Provide the [X, Y] coordinate of the cell's center where the given text is located.  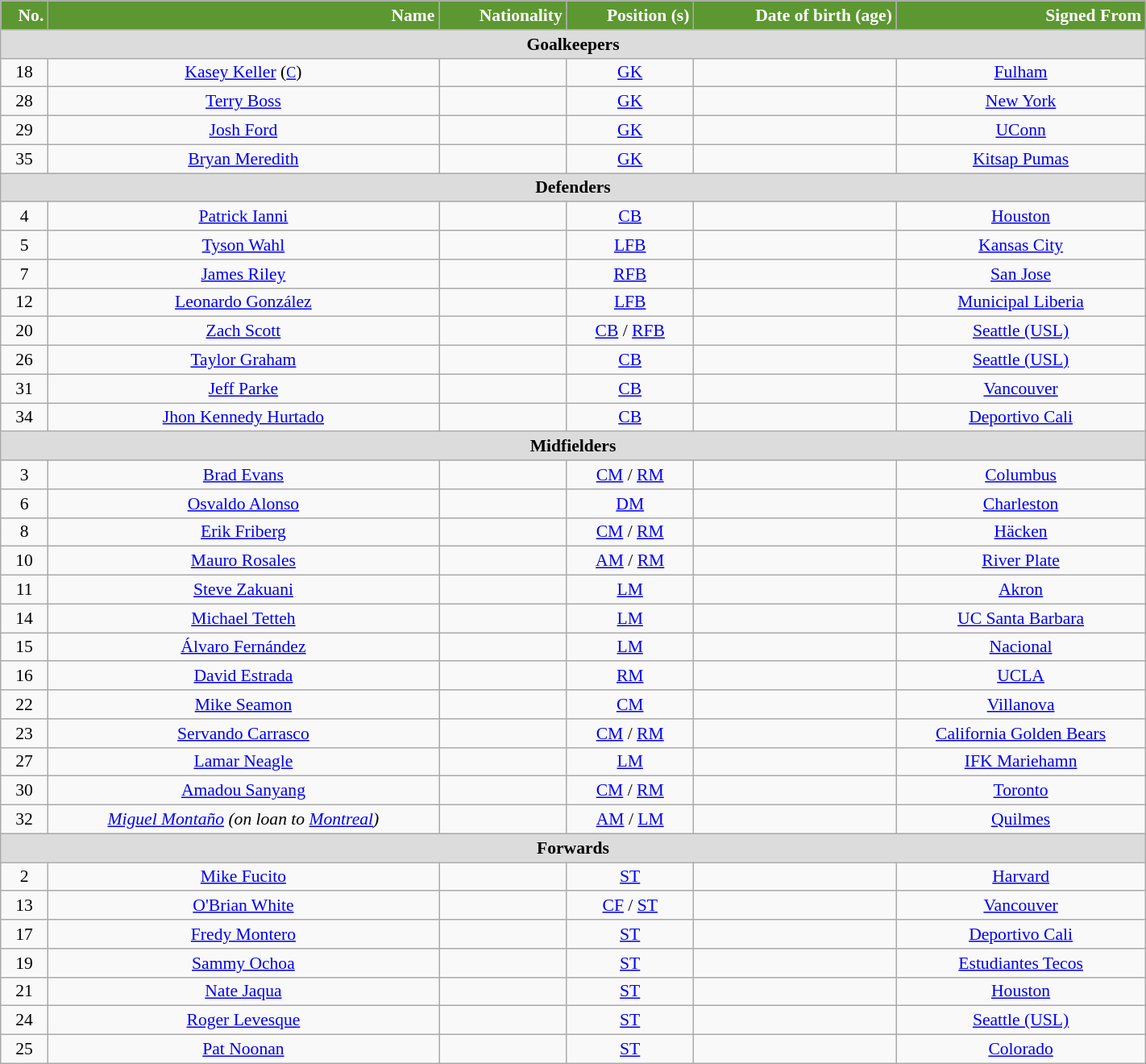
River Plate [1020, 561]
Jhon Kennedy Hurtado [243, 418]
Miguel Montaño (on loan to Montreal) [243, 820]
30 [24, 791]
Tyson Wahl [243, 245]
UC Santa Barbara [1020, 618]
Date of birth (age) [795, 15]
8 [24, 532]
26 [24, 360]
New York [1020, 102]
UConn [1020, 131]
Patrick Ianni [243, 217]
Midfielders [573, 447]
Signed From [1020, 15]
CB / RFB [630, 331]
5 [24, 245]
4 [24, 217]
Álvaro Fernández [243, 647]
Forwards [573, 848]
Columbus [1020, 475]
Kansas City [1020, 245]
Harvard [1020, 877]
Charleston [1020, 504]
6 [24, 504]
Pat Noonan [243, 1049]
Colorado [1020, 1049]
Nacional [1020, 647]
23 [24, 734]
32 [24, 820]
Taylor Graham [243, 360]
Josh Ford [243, 131]
21 [24, 991]
Municipal Liberia [1020, 302]
Akron [1020, 590]
17 [24, 934]
Name [243, 15]
3 [24, 475]
27 [24, 762]
Nationality [502, 15]
Goalkeepers [573, 44]
29 [24, 131]
Osvaldo Alonso [243, 504]
22 [24, 704]
California Golden Bears [1020, 734]
Fulham [1020, 73]
Quilmes [1020, 820]
Mike Fucito [243, 877]
Villanova [1020, 704]
No. [24, 15]
Zach Scott [243, 331]
Erik Friberg [243, 532]
Position (s) [630, 15]
28 [24, 102]
18 [24, 73]
Nate Jaqua [243, 991]
19 [24, 963]
13 [24, 906]
Kasey Keller (C) [243, 73]
Terry Boss [243, 102]
35 [24, 159]
12 [24, 302]
Michael Tetteh [243, 618]
10 [24, 561]
Steve Zakuani [243, 590]
7 [24, 274]
AM / LM [630, 820]
CM [630, 704]
Toronto [1020, 791]
16 [24, 676]
25 [24, 1049]
Kitsap Pumas [1020, 159]
14 [24, 618]
Bryan Meredith [243, 159]
DM [630, 504]
Amadou Sanyang [243, 791]
Mike Seamon [243, 704]
O'Brian White [243, 906]
Defenders [573, 188]
Roger Levesque [243, 1020]
Mauro Rosales [243, 561]
AM / RM [630, 561]
Häcken [1020, 532]
IFK Mariehamn [1020, 762]
Fredy Montero [243, 934]
Sammy Ochoa [243, 963]
San Jose [1020, 274]
11 [24, 590]
2 [24, 877]
Estudiantes Tecos [1020, 963]
Lamar Neagle [243, 762]
Leonardo González [243, 302]
CF / ST [630, 906]
James Riley [243, 274]
UCLA [1020, 676]
RM [630, 676]
24 [24, 1020]
RFB [630, 274]
David Estrada [243, 676]
15 [24, 647]
Jeff Parke [243, 389]
Servando Carrasco [243, 734]
34 [24, 418]
Brad Evans [243, 475]
31 [24, 389]
20 [24, 331]
